For the text-containing cell, return its midpoint in [X, Y] coordinate format. 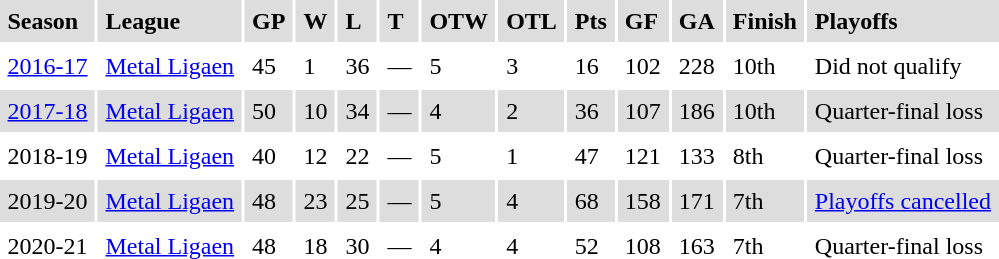
158 [642, 201]
Playoffs [902, 21]
Playoffs cancelled [902, 201]
2 [532, 111]
League [170, 21]
107 [642, 111]
3 [532, 66]
2018-19 [48, 156]
Did not qualify [902, 66]
40 [269, 156]
10 [316, 111]
GP [269, 21]
22 [358, 156]
Finish [764, 21]
T [400, 21]
2019-20 [48, 201]
68 [590, 201]
25 [358, 201]
16 [590, 66]
Season [48, 21]
47 [590, 156]
50 [269, 111]
2016-17 [48, 66]
23 [316, 201]
OTW [459, 21]
45 [269, 66]
8th [764, 156]
34 [358, 111]
7th [764, 201]
OTL [532, 21]
121 [642, 156]
102 [642, 66]
L [358, 21]
GA [696, 21]
Pts [590, 21]
48 [269, 201]
2017-18 [48, 111]
171 [696, 201]
12 [316, 156]
228 [696, 66]
133 [696, 156]
W [316, 21]
GF [642, 21]
186 [696, 111]
